Search for the cell housing the specified text and yield its [x, y] center coordinate. 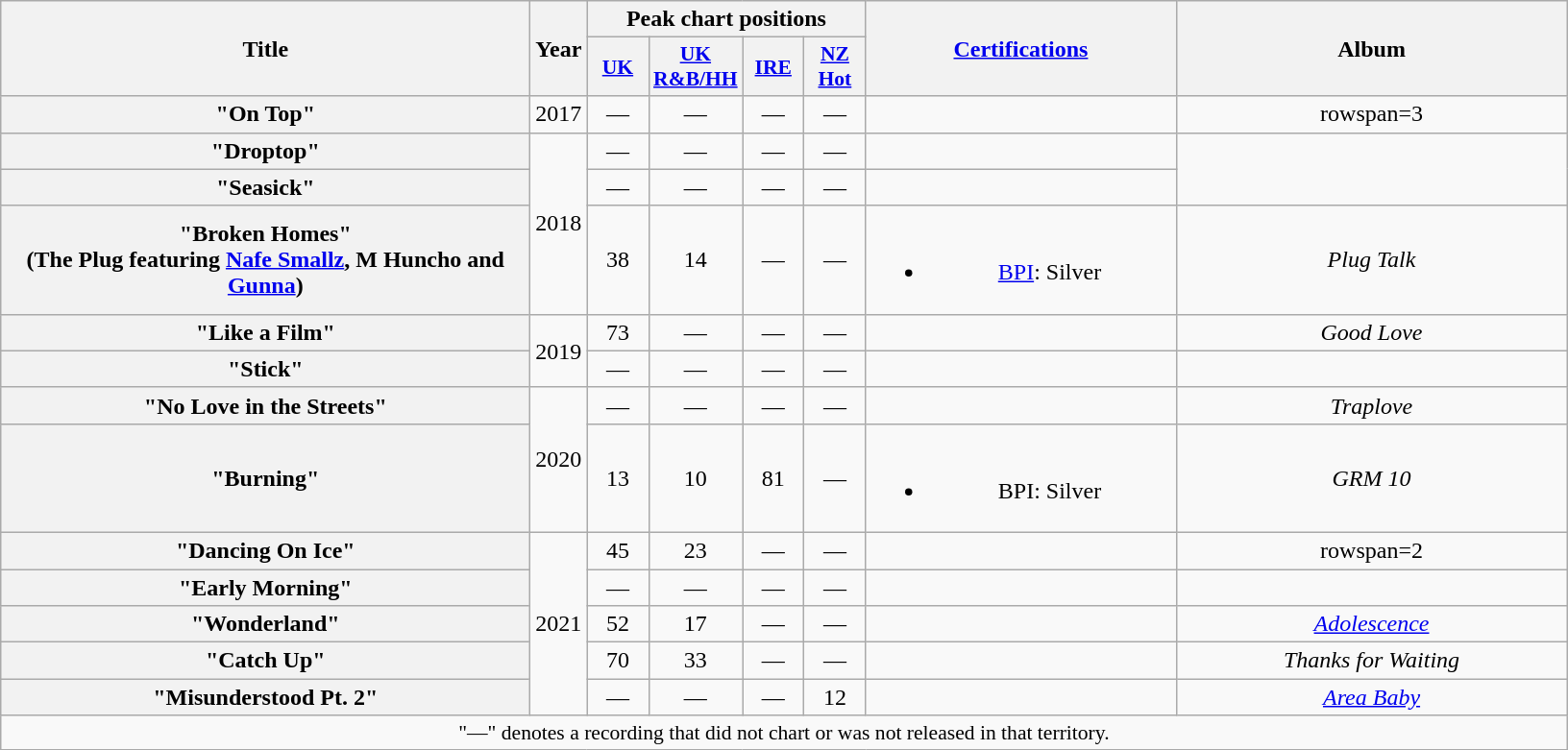
"No Love in the Streets" [265, 405]
"Seasick" [265, 187]
"On Top" [265, 114]
33 [696, 661]
2017 [559, 114]
12 [835, 697]
17 [696, 624]
23 [696, 550]
UKR&B/HH [696, 67]
"Burning" [265, 478]
70 [618, 661]
Certifications [1020, 48]
Title [265, 48]
Good Love [1372, 332]
"Broken Homes"(The Plug featuring Nafe Smallz, M Huncho and Gunna) [265, 259]
2018 [559, 223]
"Droptop" [265, 151]
NZHot [835, 67]
Adolescence [1372, 624]
IRE [773, 67]
"Catch Up" [265, 661]
"Stick" [265, 369]
Year [559, 48]
Area Baby [1372, 697]
GRM 10 [1372, 478]
13 [618, 478]
73 [618, 332]
81 [773, 478]
UK [618, 67]
Traplove [1372, 405]
2019 [559, 351]
rowspan=3 [1372, 114]
38 [618, 259]
2020 [559, 459]
52 [618, 624]
45 [618, 550]
"Misunderstood Pt. 2" [265, 697]
2021 [559, 623]
"—" denotes a recording that did not chart or was not released in that territory. [784, 733]
Peak chart positions [726, 19]
rowspan=2 [1372, 550]
10 [696, 478]
"Wonderland" [265, 624]
Thanks for Waiting [1372, 661]
Plug Talk [1372, 259]
"Like a Film" [265, 332]
"Early Morning" [265, 587]
Album [1372, 48]
"Dancing On Ice" [265, 550]
14 [696, 259]
